Locate the cell with the specified text and output its [x, y] center coordinate. 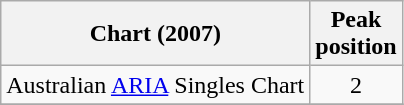
Chart (2007) [156, 34]
Peakposition [356, 34]
Australian ARIA Singles Chart [156, 85]
2 [356, 85]
